Provide the [X, Y] coordinate of the cell's center where the given text is located.  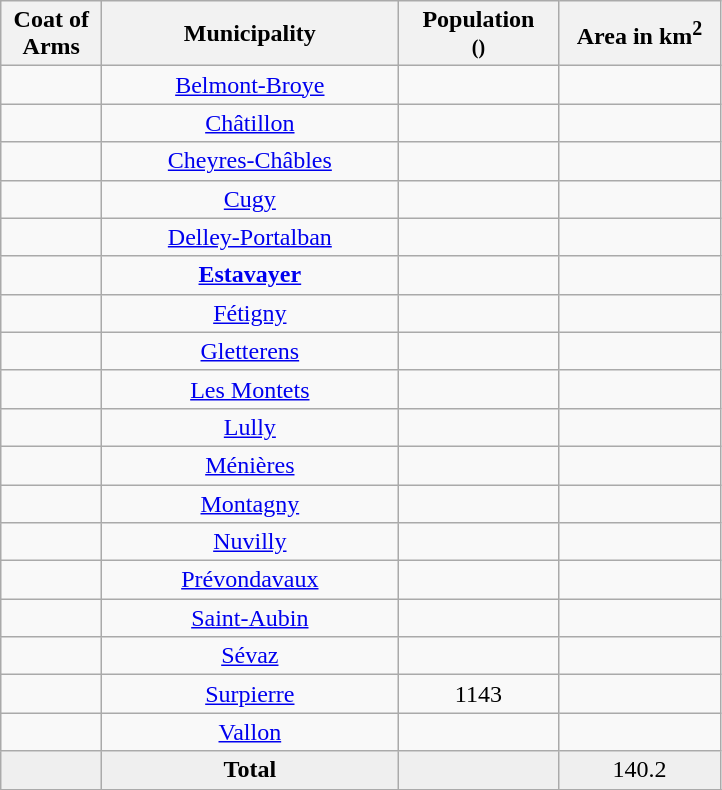
Vallon [250, 732]
Châtillon [250, 123]
Sévaz [250, 656]
Population() [478, 34]
Lully [250, 427]
Saint-Aubin [250, 618]
Belmont-Broye [250, 85]
Municipality [250, 34]
Ménières [250, 465]
Nuvilly [250, 542]
Cheyres-Châbles [250, 161]
1143 [478, 694]
Prévondavaux [250, 580]
Delley-Portalban [250, 237]
Area in km2 [640, 34]
Fétigny [250, 313]
140.2 [640, 770]
Montagny [250, 503]
Les Montets [250, 389]
Surpierre [250, 694]
Total [250, 770]
Gletterens [250, 351]
Estavayer [250, 275]
Coat of Arms [52, 34]
Cugy [250, 199]
